Extract the (x, y) coordinate from the center of the cell holding the provided text.  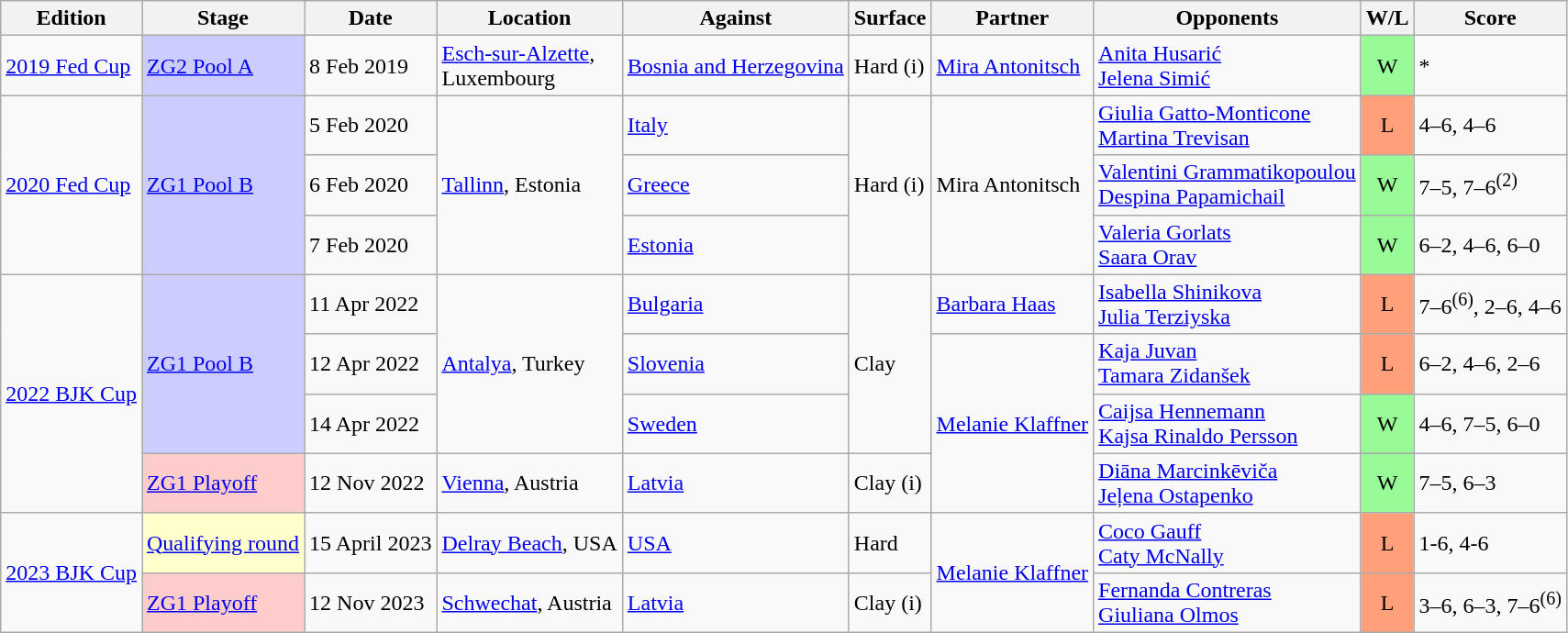
4–6, 4–6 (1490, 125)
5 Feb 2020 (371, 125)
Hard (890, 543)
Giulia Gatto-Monticone Martina Trevisan (1228, 125)
2023 BJK Cup (72, 572)
6–2, 4–6, 2–6 (1490, 363)
14 Apr 2022 (371, 424)
* (1490, 66)
Kaja Juvan Tamara Zidanšek (1228, 363)
3–6, 6–3, 7–6(6) (1490, 602)
Barbara Haas (1013, 305)
Partner (1013, 18)
6–2, 4–6, 6–0 (1490, 244)
Fernanda Contreras Giuliana Olmos (1228, 602)
12 Apr 2022 (371, 363)
1-6, 4-6 (1490, 543)
Surface (890, 18)
Vienna, Austria (529, 483)
6 Feb 2020 (371, 185)
12 Nov 2023 (371, 602)
W/L (1387, 18)
Stage (222, 18)
Against (736, 18)
2020 Fed Cup (72, 185)
8 Feb 2019 (371, 66)
Valeria Gorlats Saara Orav (1228, 244)
Esch-sur-Alzette, Luxembourg (529, 66)
Anita Husarić Jelena Simić (1228, 66)
7–5, 6–3 (1490, 483)
Valentini Grammatikopoulou Despina Papamichail (1228, 185)
Caijsa Hennemann Kajsa Rinaldo Persson (1228, 424)
Score (1490, 18)
4–6, 7–5, 6–0 (1490, 424)
Bosnia and Herzegovina (736, 66)
Schwechat, Austria (529, 602)
Tallinn, Estonia (529, 185)
Greece (736, 185)
Qualifying round (222, 543)
Diāna Marcinkēviča Jeļena Ostapenko (1228, 483)
Antalya, Turkey (529, 363)
Sweden (736, 424)
Opponents (1228, 18)
Date (371, 18)
7–5, 7–6(2) (1490, 185)
2019 Fed Cup (72, 66)
15 April 2023 (371, 543)
Slovenia (736, 363)
11 Apr 2022 (371, 305)
Bulgaria (736, 305)
Delray Beach, USA (529, 543)
2022 BJK Cup (72, 394)
7–6(6), 2–6, 4–6 (1490, 305)
ZG2 Pool A (222, 66)
Location (529, 18)
Italy (736, 125)
7 Feb 2020 (371, 244)
Isabella Shinikova Julia Terziyska (1228, 305)
Clay (890, 363)
Edition (72, 18)
12 Nov 2022 (371, 483)
Estonia (736, 244)
USA (736, 543)
Coco Gauff Caty McNally (1228, 543)
